Find where the given text appears and provide that cell's center as (X, Y) coordinate. 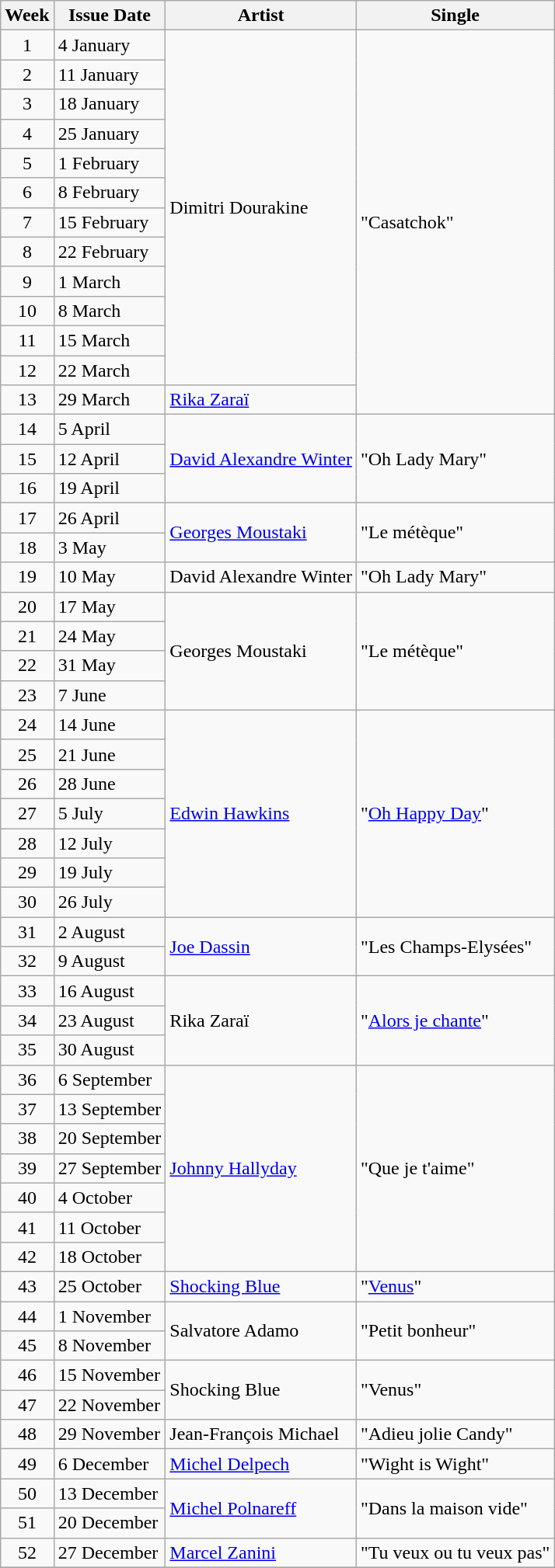
15 (27, 459)
16 (27, 488)
5 April (110, 429)
27 September (110, 1168)
12 (27, 370)
38 (27, 1139)
4 January (110, 45)
22 (27, 666)
28 (27, 843)
Marcel Zanini (261, 1552)
8 March (110, 311)
49 (27, 1464)
34 (27, 1020)
6 (27, 193)
3 May (110, 548)
18 January (110, 104)
14 (27, 429)
23 (27, 695)
18 October (110, 1257)
31 May (110, 666)
51 (27, 1523)
2 (27, 75)
48 (27, 1434)
43 (27, 1286)
5 July (110, 813)
8 February (110, 193)
16 August (110, 991)
1 (27, 45)
27 December (110, 1552)
4 (27, 134)
36 (27, 1080)
44 (27, 1316)
29 November (110, 1434)
"Que je t'aime" (455, 1168)
19 July (110, 873)
13 September (110, 1109)
4 October (110, 1198)
33 (27, 991)
41 (27, 1227)
24 May (110, 636)
1 March (110, 281)
6 December (110, 1464)
9 (27, 281)
"Alors je chante" (455, 1020)
8 (27, 252)
Artist (261, 16)
1 November (110, 1316)
"Wight is Wight" (455, 1464)
18 (27, 548)
30 (27, 902)
17 (27, 518)
23 August (110, 1020)
14 June (110, 725)
15 November (110, 1375)
46 (27, 1375)
27 (27, 813)
52 (27, 1552)
Issue Date (110, 16)
2 August (110, 932)
37 (27, 1109)
26 July (110, 902)
15 February (110, 222)
26 April (110, 518)
22 March (110, 370)
31 (27, 932)
7 June (110, 695)
9 August (110, 961)
Edwin Hawkins (261, 813)
50 (27, 1493)
10 (27, 311)
Johnny Hallyday (261, 1168)
13 (27, 400)
29 (27, 873)
39 (27, 1168)
6 September (110, 1080)
15 March (110, 340)
Week (27, 16)
"Petit bonheur" (455, 1331)
10 May (110, 577)
"Oh Happy Day" (455, 813)
11 January (110, 75)
"Les Champs-Elysées" (455, 947)
"Casatchok" (455, 222)
26 (27, 784)
17 May (110, 607)
"Dans la maison vide" (455, 1508)
Joe Dassin (261, 947)
45 (27, 1346)
29 March (110, 400)
28 June (110, 784)
42 (27, 1257)
19 (27, 577)
1 February (110, 163)
20 December (110, 1523)
12 July (110, 843)
Michel Polnareff (261, 1508)
21 (27, 636)
"Adieu jolie Candy" (455, 1434)
25 October (110, 1286)
Single (455, 16)
3 (27, 104)
40 (27, 1198)
7 (27, 222)
8 November (110, 1346)
Jean-François Michael (261, 1434)
11 October (110, 1227)
Michel Delpech (261, 1464)
19 April (110, 488)
20 September (110, 1139)
12 April (110, 459)
20 (27, 607)
22 November (110, 1405)
"Tu veux ou tu veux pas" (455, 1552)
32 (27, 961)
24 (27, 725)
47 (27, 1405)
25 (27, 754)
25 January (110, 134)
Dimitri Dourakine (261, 208)
Salvatore Adamo (261, 1331)
22 February (110, 252)
21 June (110, 754)
13 December (110, 1493)
30 August (110, 1050)
11 (27, 340)
5 (27, 163)
35 (27, 1050)
